Provide the (x, y) coordinate of the cell's center where the given text is located.  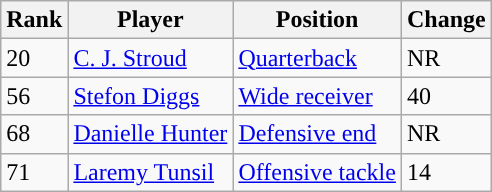
Change (446, 20)
Rank (34, 20)
Wide receiver (318, 96)
14 (446, 172)
Defensive end (318, 134)
56 (34, 96)
Position (318, 20)
Player (150, 20)
C. J. Stroud (150, 58)
71 (34, 172)
20 (34, 58)
Stefon Diggs (150, 96)
Laremy Tunsil (150, 172)
Danielle Hunter (150, 134)
Quarterback (318, 58)
Offensive tackle (318, 172)
40 (446, 96)
68 (34, 134)
